Detect which cell encompasses the target text, then output its (X, Y) center coordinate. 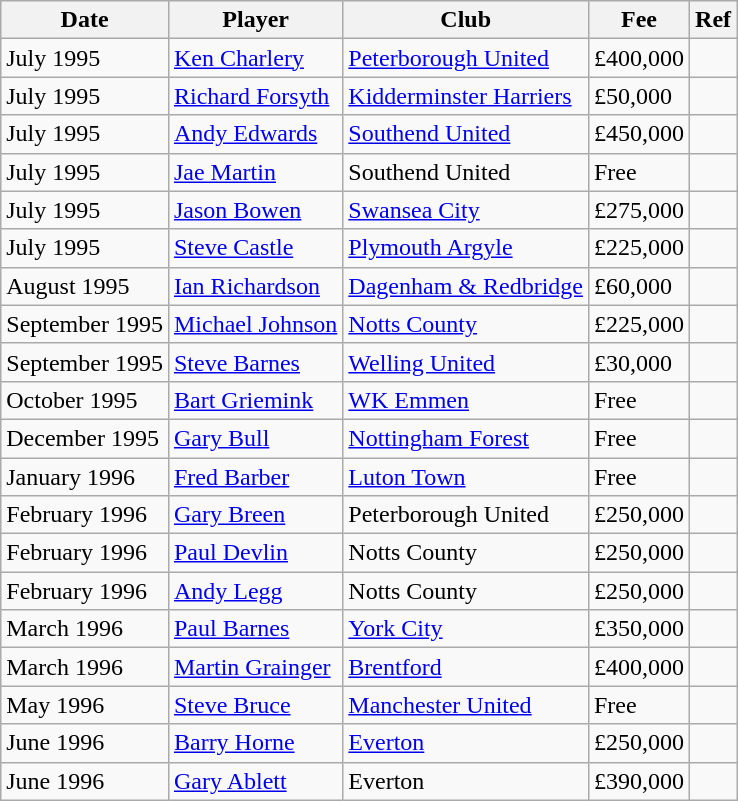
Gary Ablett (255, 781)
Paul Devlin (255, 553)
Club (466, 20)
Player (255, 20)
£450,000 (638, 134)
Michael Johnson (255, 324)
Steve Castle (255, 248)
Manchester United (466, 705)
October 1995 (85, 400)
May 1996 (85, 705)
£50,000 (638, 96)
Gary Breen (255, 515)
£60,000 (638, 286)
WK Emmen (466, 400)
December 1995 (85, 438)
Brentford (466, 667)
£390,000 (638, 781)
Fee (638, 20)
York City (466, 629)
Fred Barber (255, 477)
Andy Edwards (255, 134)
Kidderminster Harriers (466, 96)
Steve Barnes (255, 362)
Ken Charlery (255, 58)
Luton Town (466, 477)
Plymouth Argyle (466, 248)
Date (85, 20)
Richard Forsyth (255, 96)
Ian Richardson (255, 286)
January 1996 (85, 477)
Steve Bruce (255, 705)
Swansea City (466, 210)
Ref (714, 20)
Bart Griemink (255, 400)
August 1995 (85, 286)
Andy Legg (255, 591)
Welling United (466, 362)
Nottingham Forest (466, 438)
Gary Bull (255, 438)
Dagenham & Redbridge (466, 286)
£275,000 (638, 210)
£30,000 (638, 362)
Jason Bowen (255, 210)
Jae Martin (255, 172)
Paul Barnes (255, 629)
£350,000 (638, 629)
Barry Horne (255, 743)
Martin Grainger (255, 667)
